Locate the cell with the specified text and output its [X, Y] center coordinate. 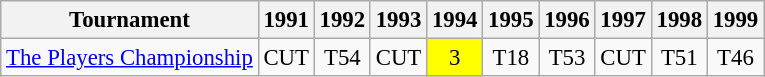
1995 [511, 20]
1991 [286, 20]
T51 [679, 58]
Tournament [130, 20]
1998 [679, 20]
1999 [735, 20]
1994 [455, 20]
T54 [342, 58]
The Players Championship [130, 58]
T18 [511, 58]
T46 [735, 58]
1997 [623, 20]
1996 [567, 20]
T53 [567, 58]
1992 [342, 20]
1993 [398, 20]
3 [455, 58]
